Capture the cell that displays the provided text and extract its (x, y) central coordinate. 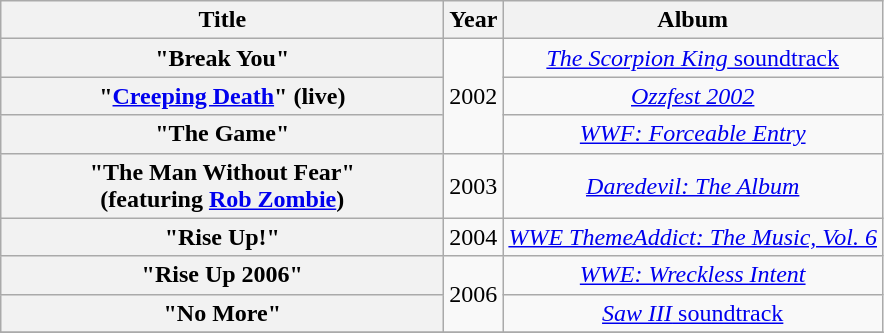
WWE: Wreckless Intent (693, 275)
Ozzfest 2002 (693, 96)
"Rise Up 2006" (222, 275)
Daredevil: The Album (693, 186)
2006 (474, 294)
The Scorpion King soundtrack (693, 58)
WWE ThemeAddict: The Music, Vol. 6 (693, 237)
"Rise Up!" (222, 237)
"Break You" (222, 58)
"No More" (222, 313)
"The Man Without Fear"(featuring Rob Zombie) (222, 186)
2002 (474, 96)
Saw III soundtrack (693, 313)
"Creeping Death" (live) (222, 96)
Album (693, 20)
WWF: Forceable Entry (693, 134)
Title (222, 20)
2003 (474, 186)
2004 (474, 237)
Year (474, 20)
"The Game" (222, 134)
